Find where the given text appears and provide that cell's center as (x, y) coordinate. 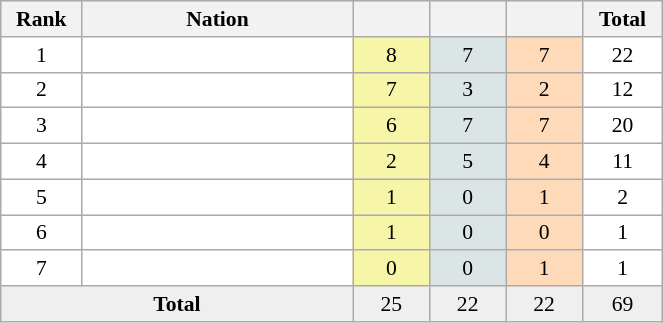
11 (622, 162)
12 (622, 90)
Nation (218, 19)
25 (391, 304)
20 (622, 126)
8 (391, 55)
Rank (42, 19)
69 (622, 304)
